Extract the (x, y) coordinate from the center of the cell holding the provided text.  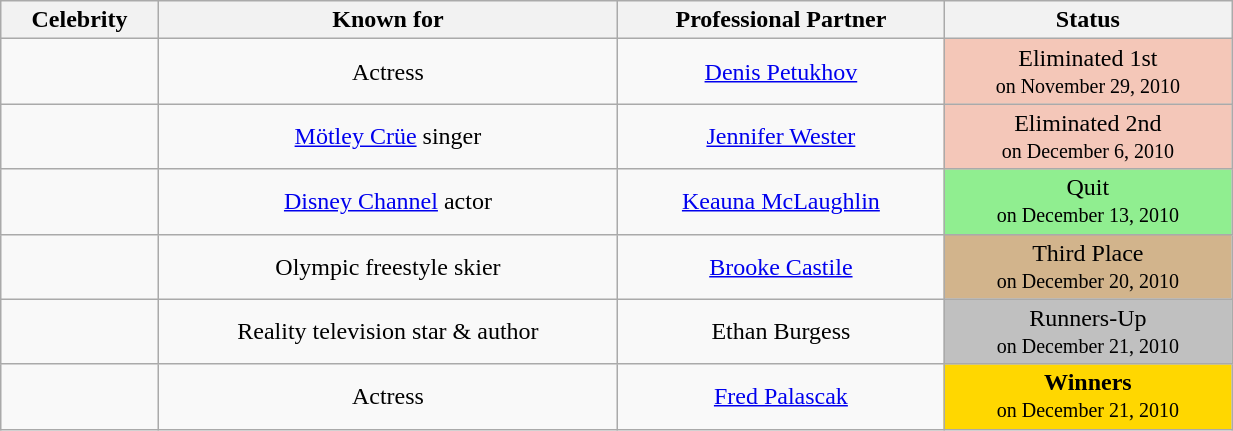
Denis Petukhov (781, 72)
Jennifer Wester (781, 136)
Disney Channel actor (388, 202)
Ethan Burgess (781, 332)
Reality television star & author (388, 332)
Olympic freestyle skier (388, 266)
Fred Palascak (781, 396)
Winners on December 21, 2010 (1088, 396)
Quiton December 13, 2010 (1088, 202)
Professional Partner (781, 20)
Brooke Castile (781, 266)
Runners-Up on December 21, 2010 (1088, 332)
Eliminated 2ndon December 6, 2010 (1088, 136)
Status (1088, 20)
Keauna McLaughlin (781, 202)
Known for (388, 20)
Mötley Crüe singer (388, 136)
Eliminated 1ston November 29, 2010 (1088, 72)
Third Place on December 20, 2010 (1088, 266)
Celebrity (80, 20)
